Capture the cell that displays the provided text and extract its [x, y] central coordinate. 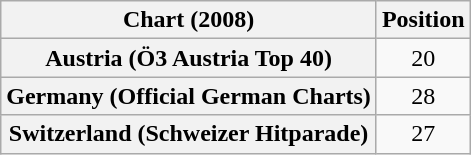
28 [423, 96]
27 [423, 134]
Switzerland (Schweizer Hitparade) [189, 134]
Germany (Official German Charts) [189, 96]
Position [423, 20]
Austria (Ö3 Austria Top 40) [189, 58]
20 [423, 58]
Chart (2008) [189, 20]
